Extract the (x, y) coordinate from the center of the cell holding the provided text.  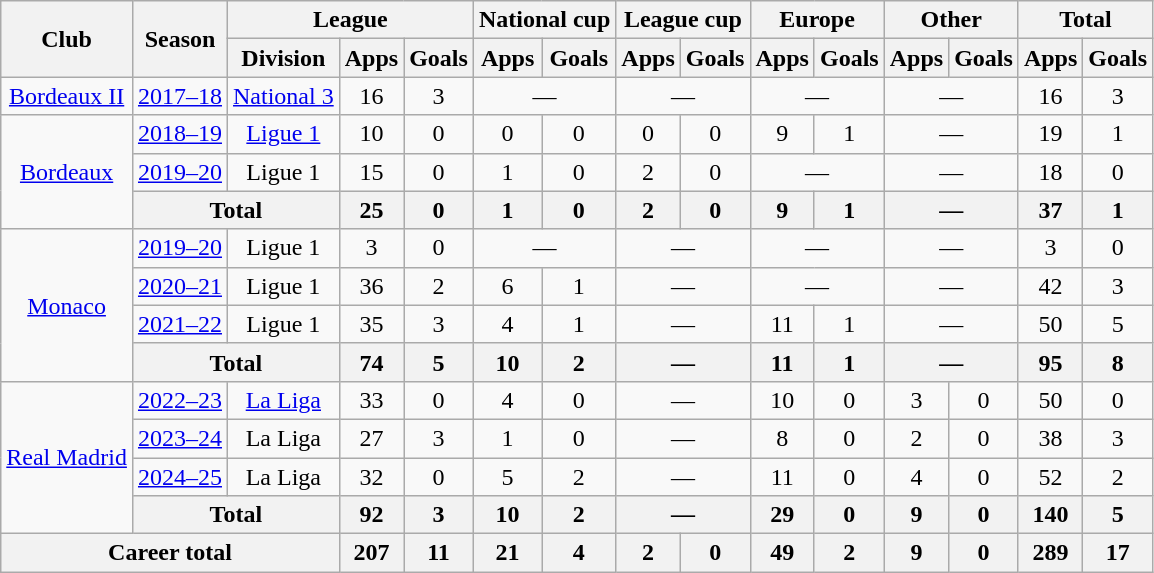
2023–24 (180, 438)
19 (1050, 134)
2017–18 (180, 96)
207 (371, 553)
36 (371, 286)
2018–19 (180, 134)
25 (371, 210)
National 3 (284, 96)
Division (284, 58)
National cup (544, 20)
Career total (170, 553)
289 (1050, 553)
95 (1050, 362)
29 (782, 515)
6 (507, 286)
Bordeaux II (67, 96)
Other (951, 20)
Monaco (67, 305)
92 (371, 515)
Europe (817, 20)
2024–25 (180, 477)
140 (1050, 515)
2020–21 (180, 286)
32 (371, 477)
League cup (683, 20)
League (351, 20)
2022–23 (180, 400)
42 (1050, 286)
74 (371, 362)
15 (371, 172)
38 (1050, 438)
21 (507, 553)
33 (371, 400)
17 (1118, 553)
Bordeaux (67, 172)
18 (1050, 172)
Season (180, 39)
37 (1050, 210)
27 (371, 438)
Real Madrid (67, 457)
35 (371, 324)
2021–22 (180, 324)
52 (1050, 477)
Club (67, 39)
49 (782, 553)
